Search for the cell housing the specified text and yield its [X, Y] center coordinate. 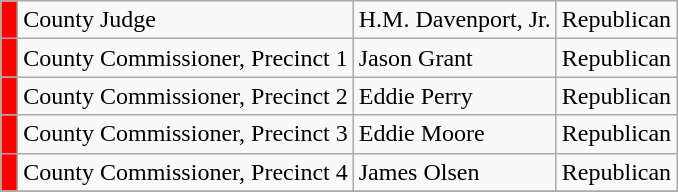
Eddie Perry [454, 96]
Jason Grant [454, 58]
James Olsen [454, 172]
H.M. Davenport, Jr. [454, 20]
County Judge [186, 20]
County Commissioner, Precinct 4 [186, 172]
Eddie Moore [454, 134]
County Commissioner, Precinct 3 [186, 134]
County Commissioner, Precinct 1 [186, 58]
County Commissioner, Precinct 2 [186, 96]
